Detect which cell encompasses the target text, then output its (x, y) center coordinate. 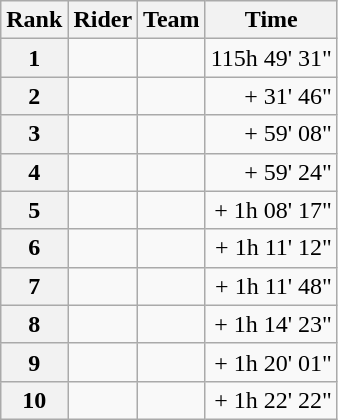
+ 1h 08' 17" (271, 210)
+ 1h 11' 12" (271, 248)
1 (34, 58)
+ 1h 14' 23" (271, 324)
9 (34, 362)
+ 1h 20' 01" (271, 362)
10 (34, 400)
+ 31' 46" (271, 96)
6 (34, 248)
8 (34, 324)
+ 1h 22' 22" (271, 400)
+ 59' 08" (271, 134)
Team (172, 20)
5 (34, 210)
7 (34, 286)
Rank (34, 20)
Rider (103, 20)
4 (34, 172)
Time (271, 20)
115h 49' 31" (271, 58)
3 (34, 134)
+ 1h 11' 48" (271, 286)
2 (34, 96)
+ 59' 24" (271, 172)
